From the cell containing the given text, extract its center point as (x, y) coordinate. 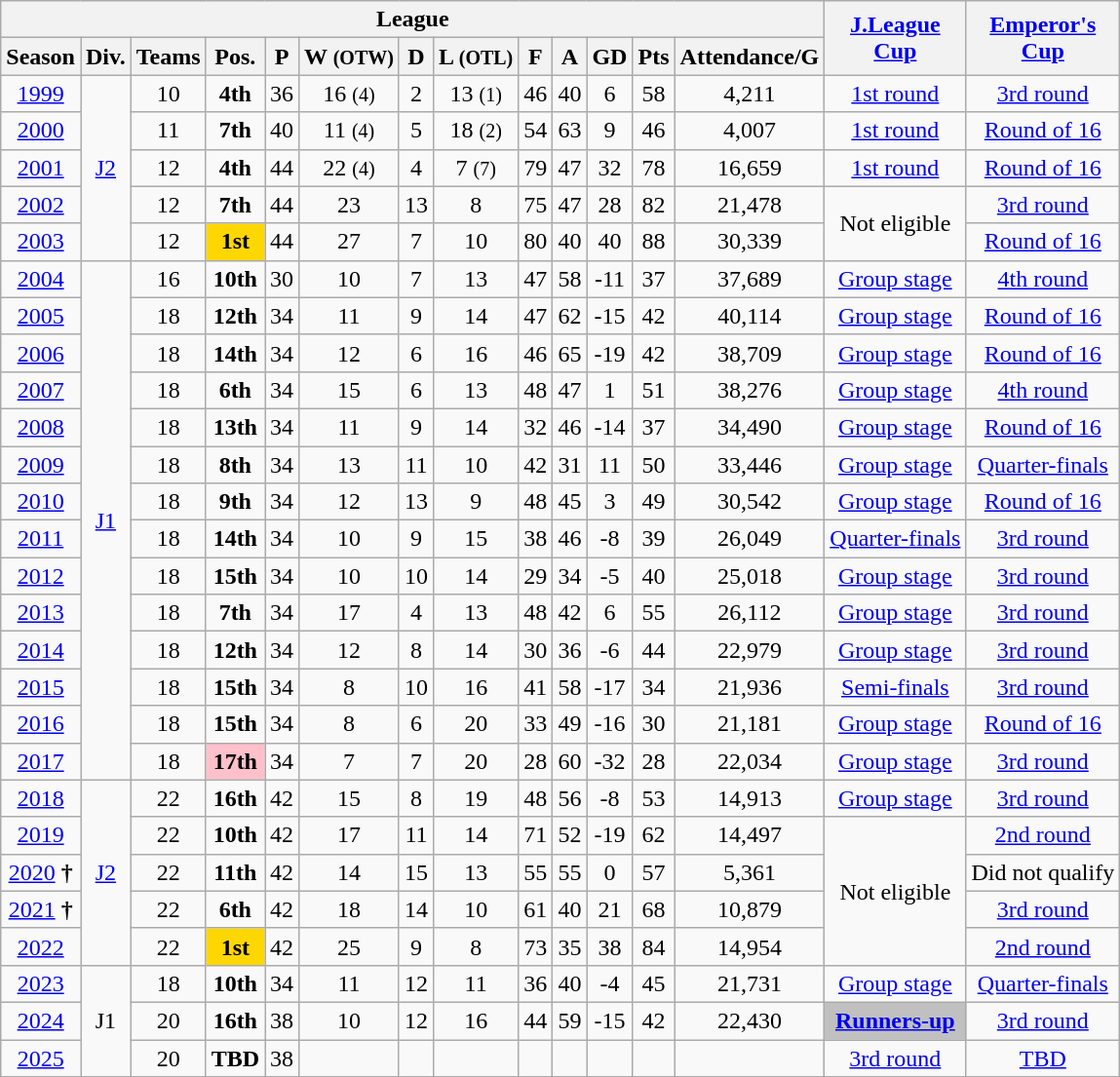
-16 (610, 724)
2021 † (41, 909)
14,954 (750, 946)
-17 (610, 687)
26,049 (750, 539)
8th (235, 465)
9th (235, 502)
2003 (41, 242)
7 (7) (476, 168)
1999 (41, 94)
38,276 (750, 390)
Teams (168, 57)
35 (569, 946)
84 (653, 946)
2023 (41, 983)
68 (653, 909)
A (569, 57)
2004 (41, 279)
Attendance/G (750, 57)
22,979 (750, 650)
38,709 (750, 353)
13 (1) (476, 94)
2010 (41, 502)
57 (653, 872)
1 (610, 390)
2011 (41, 539)
Runners-up (895, 1020)
11th (235, 872)
23 (349, 205)
22,034 (750, 761)
19 (476, 798)
F (536, 57)
75 (536, 205)
65 (569, 353)
-5 (610, 576)
27 (349, 242)
2001 (41, 168)
14,497 (750, 835)
82 (653, 205)
2005 (41, 316)
2015 (41, 687)
L (OTL) (476, 57)
2008 (41, 427)
63 (569, 131)
10,879 (750, 909)
W (OTW) (349, 57)
5 (415, 131)
80 (536, 242)
Season (41, 57)
54 (536, 131)
41 (536, 687)
Div. (105, 57)
0 (610, 872)
21,936 (750, 687)
37,689 (750, 279)
25,018 (750, 576)
21,478 (750, 205)
14,913 (750, 798)
League (413, 19)
78 (653, 168)
5,361 (750, 872)
21,181 (750, 724)
Pts (653, 57)
4,007 (750, 131)
2007 (41, 390)
2000 (41, 131)
2017 (41, 761)
2 (415, 94)
-14 (610, 427)
22 (4) (349, 168)
34,490 (750, 427)
71 (536, 835)
2018 (41, 798)
2012 (41, 576)
-6 (610, 650)
51 (653, 390)
22,430 (750, 1020)
30,339 (750, 242)
29 (536, 576)
39 (653, 539)
Emperor'sCup (1043, 38)
2024 (41, 1020)
2025 (41, 1058)
31 (569, 465)
16,659 (750, 168)
11 (4) (349, 131)
52 (569, 835)
79 (536, 168)
16 (4) (349, 94)
Semi-finals (895, 687)
-32 (610, 761)
P (283, 57)
21,731 (750, 983)
2013 (41, 613)
13th (235, 427)
3 (610, 502)
26,112 (750, 613)
Did not qualify (1043, 872)
4,211 (750, 94)
25 (349, 946)
Pos. (235, 57)
56 (569, 798)
2022 (41, 946)
2006 (41, 353)
-11 (610, 279)
17th (235, 761)
2002 (41, 205)
-4 (610, 983)
33,446 (750, 465)
88 (653, 242)
2019 (41, 835)
2016 (41, 724)
53 (653, 798)
50 (653, 465)
GD (610, 57)
61 (536, 909)
2020 † (41, 872)
33 (536, 724)
D (415, 57)
2014 (41, 650)
2009 (41, 465)
21 (610, 909)
30,542 (750, 502)
73 (536, 946)
18 (2) (476, 131)
60 (569, 761)
59 (569, 1020)
40,114 (750, 316)
J.LeagueCup (895, 38)
